Detect which cell encompasses the target text, then output its (x, y) center coordinate. 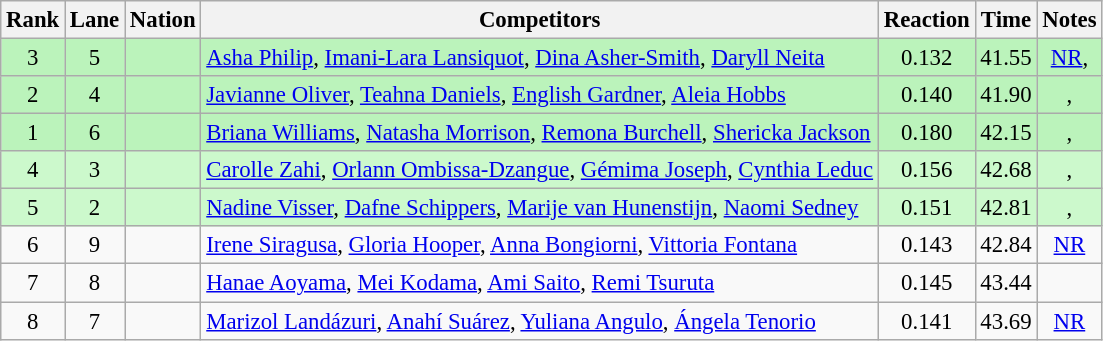
0.180 (926, 133)
Briana Williams, Natasha Morrison, Remona Burchell, Shericka Jackson (540, 133)
Time (1006, 20)
41.55 (1006, 58)
Lane (95, 20)
43.44 (1006, 283)
Reaction (926, 20)
41.90 (1006, 95)
42.15 (1006, 133)
Javianne Oliver, Teahna Daniels, English Gardner, Aleia Hobbs (540, 95)
0.143 (926, 245)
Notes (1070, 20)
Asha Philip, Imani-Lara Lansiquot, Dina Asher-Smith, Daryll Neita (540, 58)
Nation (163, 20)
0.141 (926, 321)
0.145 (926, 283)
1 (33, 133)
Competitors (540, 20)
42.68 (1006, 170)
Marizol Landázuri, Anahí Suárez, Yuliana Angulo, Ángela Tenorio (540, 321)
Irene Siragusa, Gloria Hooper, Anna Bongiorni, Vittoria Fontana (540, 245)
Rank (33, 20)
43.69 (1006, 321)
NR, (1070, 58)
Carolle Zahi, Orlann Ombissa-Dzangue, Gémima Joseph, Cynthia Leduc (540, 170)
42.84 (1006, 245)
Hanae Aoyama, Mei Kodama, Ami Saito, Remi Tsuruta (540, 283)
42.81 (1006, 208)
9 (95, 245)
0.156 (926, 170)
0.151 (926, 208)
Nadine Visser, Dafne Schippers, Marije van Hunenstijn, Naomi Sedney (540, 208)
0.132 (926, 58)
0.140 (926, 95)
